Pinpoint the cell where the given text exists, returning its (X, Y) midpoint coordinate. 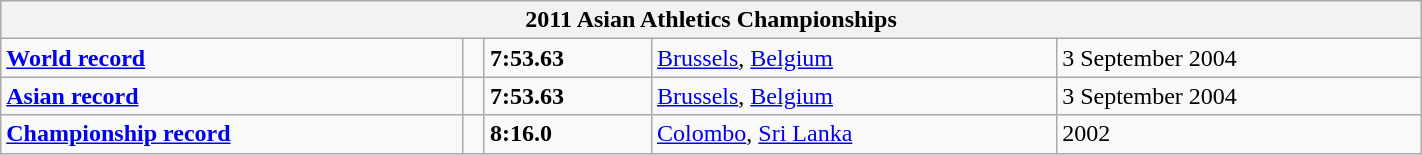
World record (232, 58)
2002 (1240, 134)
8:16.0 (568, 134)
2011 Asian Athletics Championships (711, 20)
Asian record (232, 96)
Colombo, Sri Lanka (854, 134)
Championship record (232, 134)
